Extract the (x, y) coordinate from the center of the cell holding the provided text.  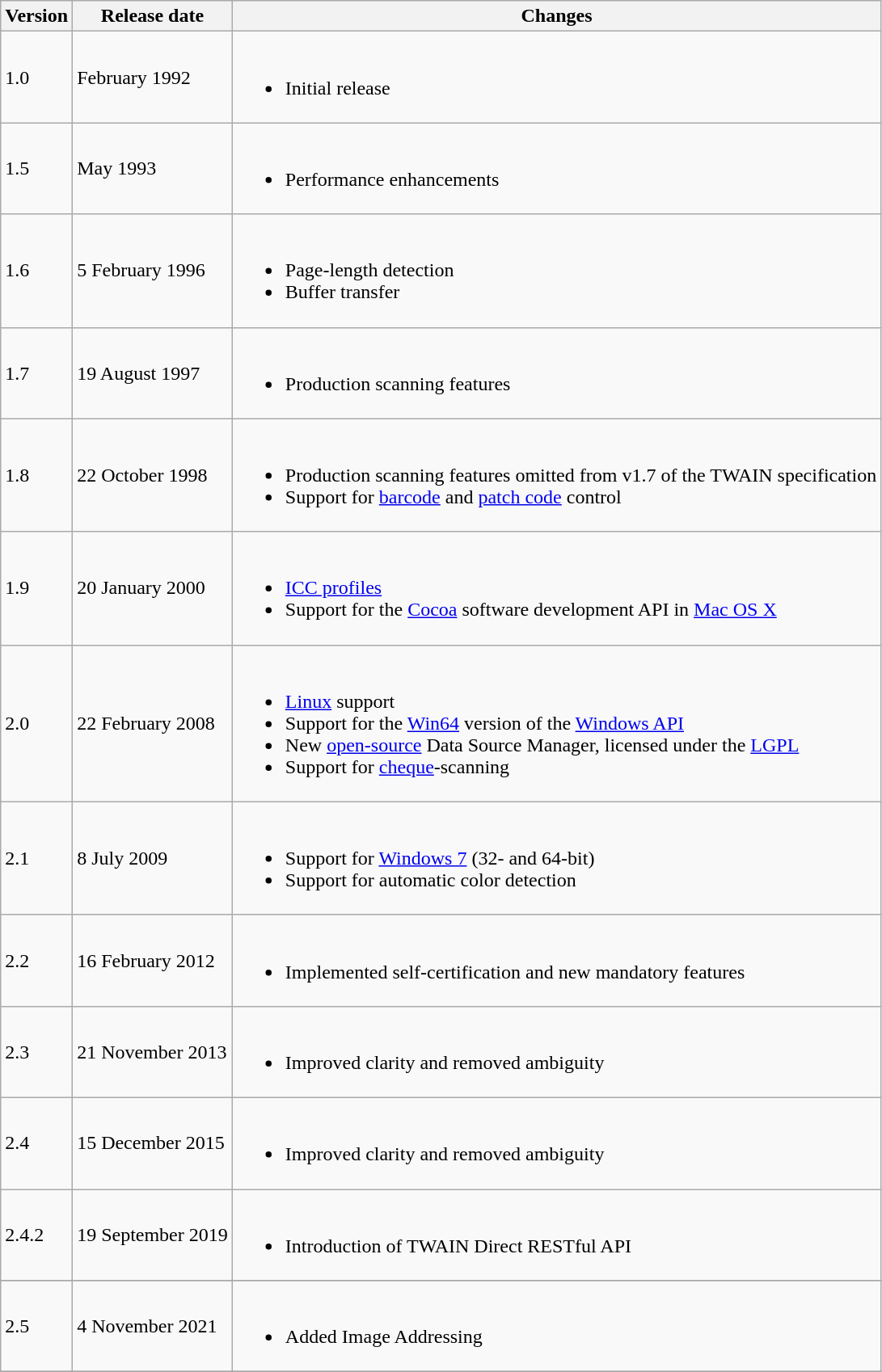
2.1 (37, 858)
22 October 1998 (153, 475)
1.0 (37, 78)
Changes (556, 16)
Performance enhancements (556, 168)
Production scanning features omitted from v1.7 of the TWAIN specificationSupport for barcode and patch code control (556, 475)
Support for Windows 7 (32- and 64-bit)Support for automatic color detection (556, 858)
5 February 1996 (153, 271)
May 1993 (153, 168)
Initial release (556, 78)
1.5 (37, 168)
Added Image Addressing (556, 1327)
Linux supportSupport for the Win64 version of the Windows APINew open-source Data Source Manager, licensed under the LGPLSupport for cheque-scanning (556, 723)
ICC profilesSupport for the Cocoa software development API in Mac OS X (556, 588)
1.9 (37, 588)
2.5 (37, 1327)
2.0 (37, 723)
1.7 (37, 373)
Implemented self-certification and new mandatory features (556, 960)
1.6 (37, 271)
15 December 2015 (153, 1143)
8 July 2009 (153, 858)
Page-length detectionBuffer transfer (556, 271)
21 November 2013 (153, 1052)
2.2 (37, 960)
Introduction of TWAIN Direct RESTful API (556, 1235)
Production scanning features (556, 373)
Release date (153, 16)
16 February 2012 (153, 960)
19 September 2019 (153, 1235)
2.4 (37, 1143)
19 August 1997 (153, 373)
2.4.2 (37, 1235)
22 February 2008 (153, 723)
20 January 2000 (153, 588)
February 1992 (153, 78)
2.3 (37, 1052)
4 November 2021 (153, 1327)
1.8 (37, 475)
Version (37, 16)
